Provide the [x, y] coordinate of the cell's center where the given text is located.  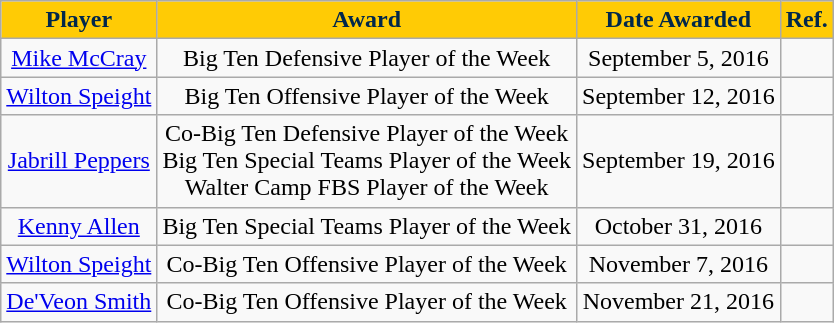
Ref. [806, 20]
Date Awarded [679, 20]
October 31, 2016 [679, 226]
Award [367, 20]
September 5, 2016 [679, 58]
Mike McCray [79, 58]
De'Veon Smith [79, 302]
November 21, 2016 [679, 302]
Big Ten Offensive Player of the Week [367, 96]
November 7, 2016 [679, 264]
September 12, 2016 [679, 96]
Jabrill Peppers [79, 161]
September 19, 2016 [679, 161]
Player [79, 20]
Co-Big Ten Defensive Player of the WeekBig Ten Special Teams Player of the WeekWalter Camp FBS Player of the Week [367, 161]
Big Ten Special Teams Player of the Week [367, 226]
Kenny Allen [79, 226]
Big Ten Defensive Player of the Week [367, 58]
